Locate the cell with the specified text and output its [x, y] center coordinate. 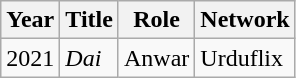
2021 [30, 58]
Year [30, 20]
Anwar [156, 58]
Urduflix [245, 58]
Title [90, 20]
Dai [90, 58]
Role [156, 20]
Network [245, 20]
